Capture the cell that displays the provided text and extract its (X, Y) central coordinate. 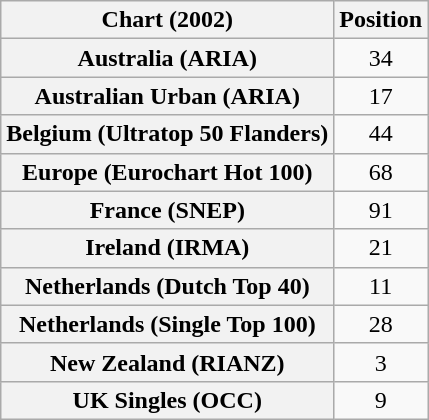
11 (381, 286)
21 (381, 248)
Europe (Eurochart Hot 100) (168, 172)
Australian Urban (ARIA) (168, 96)
UK Singles (OCC) (168, 400)
Australia (ARIA) (168, 58)
68 (381, 172)
New Zealand (RIANZ) (168, 362)
Netherlands (Dutch Top 40) (168, 286)
France (SNEP) (168, 210)
Netherlands (Single Top 100) (168, 324)
17 (381, 96)
Position (381, 20)
28 (381, 324)
34 (381, 58)
91 (381, 210)
Chart (2002) (168, 20)
Ireland (IRMA) (168, 248)
44 (381, 134)
9 (381, 400)
Belgium (Ultratop 50 Flanders) (168, 134)
3 (381, 362)
